Return [x, y] of the center of cell containing provided text 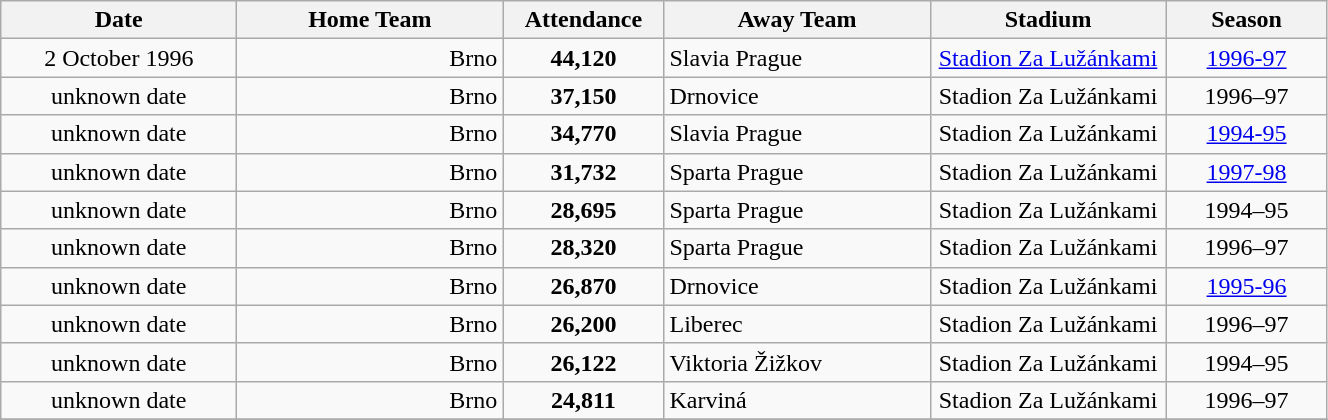
24,811 [584, 400]
Stadium [1048, 20]
31,732 [584, 172]
2 October 1996 [119, 58]
1997-98 [1246, 172]
Viktoria Žižkov [797, 362]
1996-97 [1246, 58]
Attendance [584, 20]
Away Team [797, 20]
1994-95 [1246, 134]
Season [1246, 20]
Home Team [370, 20]
Karviná [797, 400]
28,320 [584, 248]
44,120 [584, 58]
34,770 [584, 134]
28,695 [584, 210]
37,150 [584, 96]
26,200 [584, 324]
26,870 [584, 286]
26,122 [584, 362]
1995-96 [1246, 286]
Liberec [797, 324]
Date [119, 20]
